Find where the given text appears and provide that cell's center as (x, y) coordinate. 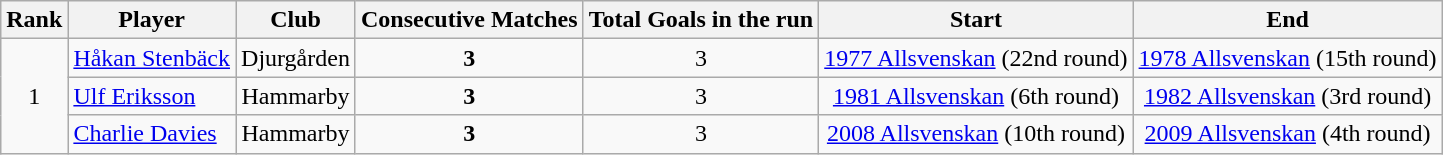
Charlie Davies (152, 134)
2008 Allsvenskan (10th round) (976, 134)
Club (296, 20)
Ulf Eriksson (152, 96)
1978 Allsvenskan (15th round) (1288, 58)
1981 Allsvenskan (6th round) (976, 96)
Consecutive Matches (469, 20)
1 (34, 96)
1982 Allsvenskan (3rd round) (1288, 96)
Total Goals in the run (701, 20)
Djurgården (296, 58)
Player (152, 20)
Rank (34, 20)
1977 Allsvenskan (22nd round) (976, 58)
End (1288, 20)
Start (976, 20)
2009 Allsvenskan (4th round) (1288, 134)
Håkan Stenbäck (152, 58)
